Return the (X, Y) coordinate for the center point of the cell that contains the specified text.  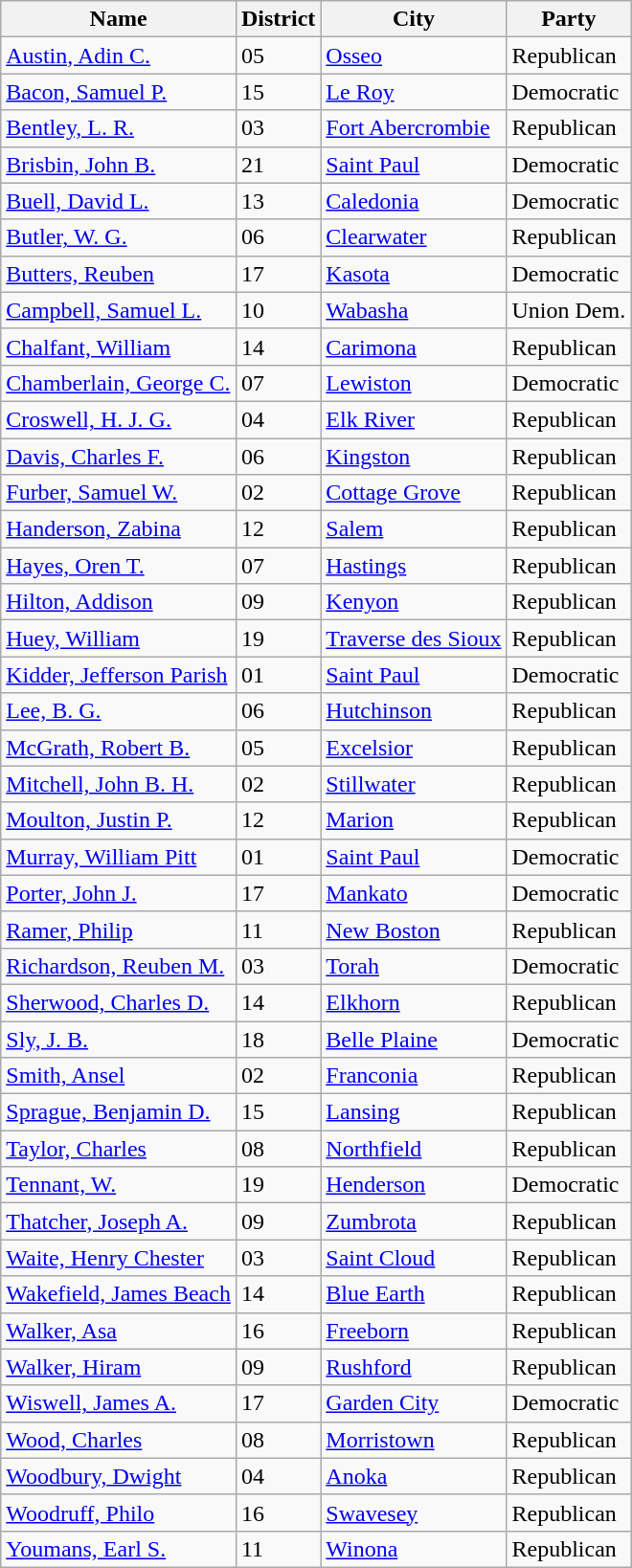
Hayes, Oren T. (119, 566)
Clearwater (414, 237)
Croswell, H. J. G. (119, 419)
Chamberlain, George C. (119, 383)
Kenyon (414, 602)
Rushford (414, 1367)
Sly, J. B. (119, 1039)
Tennant, W. (119, 1185)
Saint Cloud (414, 1258)
Lee, B. G. (119, 711)
21 (278, 165)
Youmans, Earl S. (119, 1549)
Hastings (414, 566)
Austin, Adin C. (119, 56)
Stillwater (414, 784)
Marion (414, 820)
Thatcher, Joseph A. (119, 1221)
Blue Earth (414, 1294)
Cottage Grove (414, 493)
Moulton, Justin P. (119, 820)
Butters, Reuben (119, 274)
District (278, 19)
Caledonia (414, 201)
Excelsior (414, 748)
18 (278, 1039)
Union Dem. (569, 310)
Smith, Ansel (119, 1076)
Sherwood, Charles D. (119, 1002)
Bentley, L. R. (119, 128)
McGrath, Robert B. (119, 748)
Waite, Henry Chester (119, 1258)
Walker, Hiram (119, 1367)
Franconia (414, 1076)
Belle Plaine (414, 1039)
Zumbrota (414, 1221)
Anoka (414, 1476)
Campbell, Samuel L. (119, 310)
Name (119, 19)
Butler, W. G. (119, 237)
Swavesey (414, 1512)
Taylor, Charles (119, 1149)
Mitchell, John B. H. (119, 784)
Winona (414, 1549)
Fort Abercrombie (414, 128)
13 (278, 201)
Morristown (414, 1440)
Henderson (414, 1185)
Mankato (414, 893)
Huey, William (119, 638)
Brisbin, John B. (119, 165)
Wakefield, James Beach (119, 1294)
Handerson, Zabina (119, 529)
Kingston (414, 457)
Freeborn (414, 1331)
Sprague, Benjamin D. (119, 1112)
Hutchinson (414, 711)
Kasota (414, 274)
Elk River (414, 419)
Garden City (414, 1403)
New Boston (414, 930)
Torah (414, 966)
Party (569, 19)
Salem (414, 529)
Murray, William Pitt (119, 857)
Lansing (414, 1112)
Furber, Samuel W. (119, 493)
Le Roy (414, 92)
City (414, 19)
Davis, Charles F. (119, 457)
Richardson, Reuben M. (119, 966)
Wood, Charles (119, 1440)
Hilton, Addison (119, 602)
Woodbury, Dwight (119, 1476)
Porter, John J. (119, 893)
Lewiston (414, 383)
Walker, Asa (119, 1331)
Buell, David L. (119, 201)
Traverse des Sioux (414, 638)
Wabasha (414, 310)
Osseo (414, 56)
Elkhorn (414, 1002)
Chalfant, William (119, 347)
Northfield (414, 1149)
Wiswell, James A. (119, 1403)
Woodruff, Philo (119, 1512)
10 (278, 310)
Carimona (414, 347)
Ramer, Philip (119, 930)
Kidder, Jefferson Parish (119, 675)
Bacon, Samuel P. (119, 92)
